Scan for the cell matching the given text and deliver its (X, Y) coordinate at center. 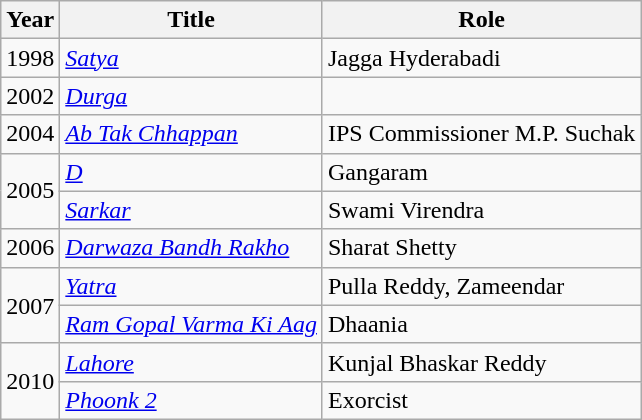
Exorcist (481, 400)
1998 (30, 58)
2006 (30, 248)
Darwaza Bandh Rakho (192, 248)
Gangaram (481, 172)
Dhaania (481, 324)
IPS Commissioner M.P. Suchak (481, 134)
D (192, 172)
Ram Gopal Varma Ki Aag (192, 324)
2002 (30, 96)
2004 (30, 134)
Year (30, 20)
Role (481, 20)
Jagga Hyderabadi (481, 58)
Sarkar (192, 210)
Swami Virendra (481, 210)
Pulla Reddy, Zameendar (481, 286)
Ab Tak Chhappan (192, 134)
Lahore (192, 362)
Title (192, 20)
Satya (192, 58)
2005 (30, 191)
Yatra (192, 286)
2010 (30, 381)
Phoonk 2 (192, 400)
Sharat Shetty (481, 248)
Durga (192, 96)
2007 (30, 305)
Kunjal Bhaskar Reddy (481, 362)
